Search for the cell housing the specified text and yield its [x, y] center coordinate. 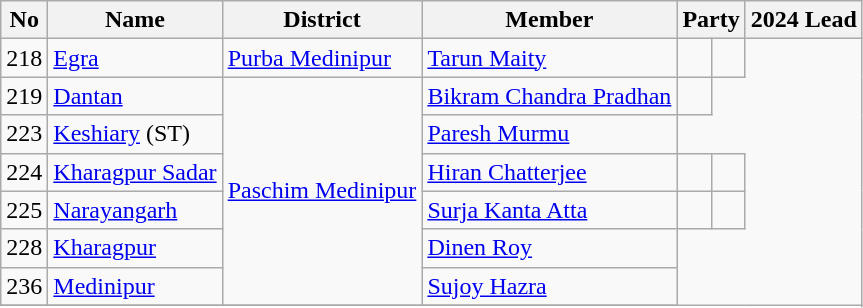
Kharagpur [135, 248]
Tarun Maity [550, 58]
Bikram Chandra Pradhan [550, 96]
223 [24, 134]
No [24, 20]
Purba Medinipur [322, 58]
Paschim Medinipur [322, 191]
Dinen Roy [550, 248]
Narayangarh [135, 210]
Paresh Murmu [550, 134]
228 [24, 248]
Member [550, 20]
Dantan [135, 96]
Sujoy Hazra [550, 286]
225 [24, 210]
Kharagpur Sadar [135, 172]
Medinipur [135, 286]
Party [711, 20]
Egra [135, 58]
Surja Kanta Atta [550, 210]
236 [24, 286]
218 [24, 58]
Name [135, 20]
Keshiary (ST) [135, 134]
2024 Lead [804, 20]
224 [24, 172]
Hiran Chatterjee [550, 172]
District [322, 20]
219 [24, 96]
